Capture the cell that displays the provided text and extract its (X, Y) central coordinate. 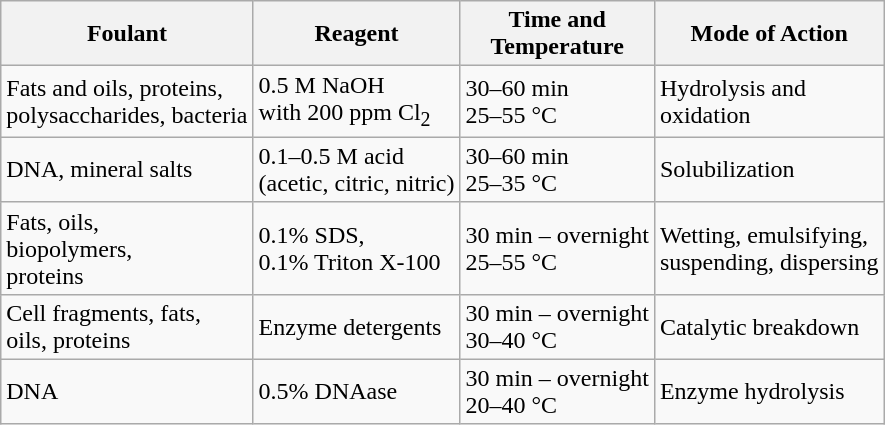
Mode of Action (769, 34)
Solubilization (769, 170)
0.1% SDS, 0.1% Triton X-100 (356, 248)
Fats, oils, biopolymers, proteins (127, 248)
30 min – overnight20–40 °C (557, 392)
Fats and oils, proteins, polysaccharides, bacteria (127, 102)
Enzyme hydrolysis (769, 392)
0.5 M NaOH with 200 ppm Cl2 (356, 102)
Catalytic breakdown (769, 326)
30–60 min25–35 °C (557, 170)
0.5% DNAase (356, 392)
Wetting, emulsifying,suspending, dispersing (769, 248)
0.1–0.5 M acid(acetic, citric, nitric) (356, 170)
30–60 min25–55 °C (557, 102)
Cell fragments, fats,oils, proteins (127, 326)
Foulant (127, 34)
30 min – overnight 25–55 °C (557, 248)
Hydrolysis and oxidation (769, 102)
30 min – overnight30–40 °C (557, 326)
Enzyme detergents (356, 326)
Time and Temperature (557, 34)
DNA (127, 392)
Reagent (356, 34)
DNA, mineral salts (127, 170)
